Detect which cell encompasses the target text, then output its (x, y) center coordinate. 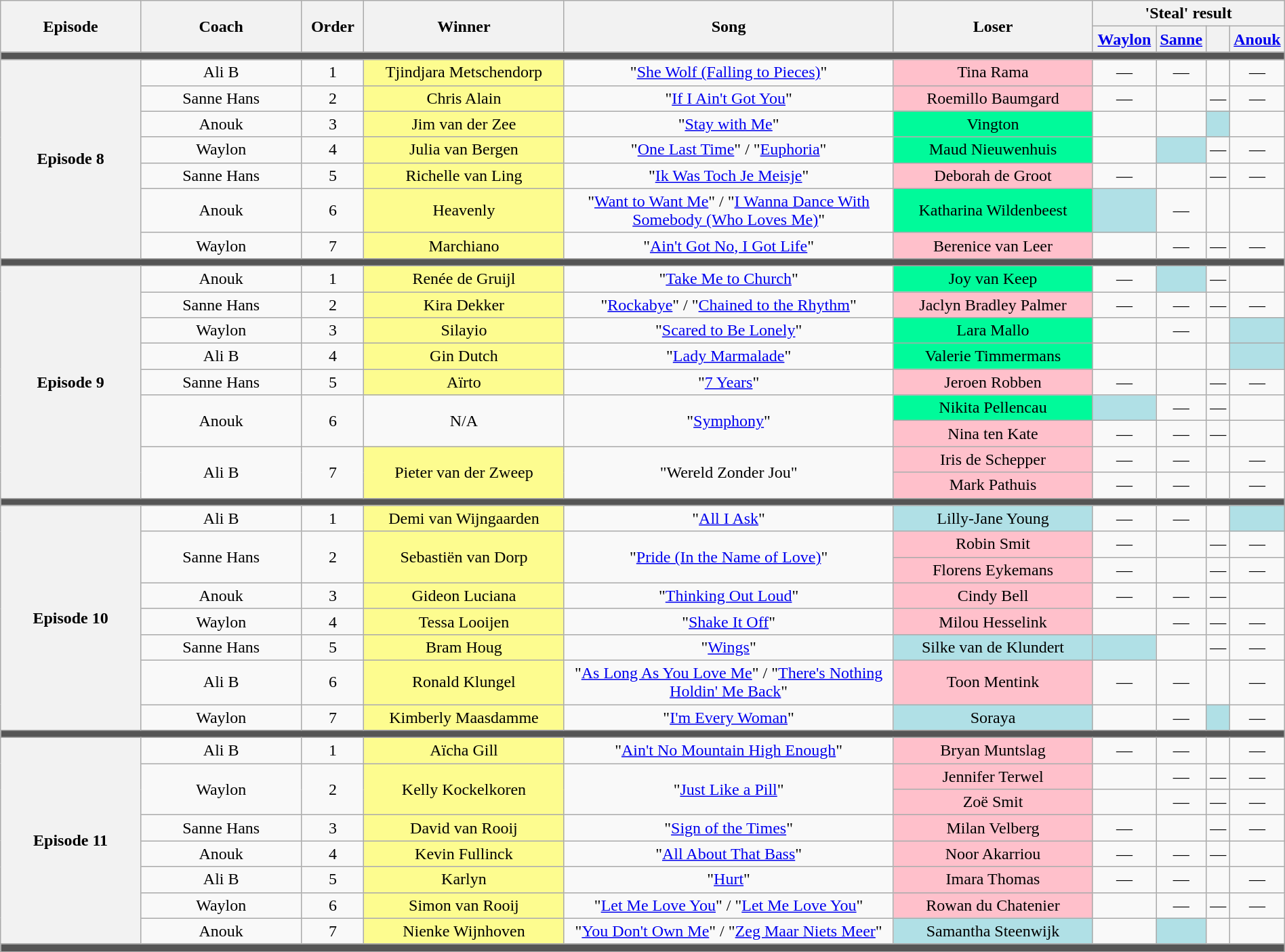
Heavenly (464, 210)
Tjindjara Metschendorp (464, 73)
Ronald Klungel (464, 682)
Episode 11 (70, 841)
Maud Nieuwenhuis (993, 150)
Jeroen Robben (993, 382)
"One Last Time" / "Euphoria" (729, 150)
Episode 9 (70, 382)
Berenice van Leer (993, 245)
"I'm Every Woman" (729, 718)
Episode 10 (70, 618)
N/A (464, 421)
Jennifer Terwel (993, 777)
Toon Mentink (993, 682)
Jaclyn Bradley Palmer (993, 304)
"Want to Want Me" / "I Wanna Dance With Somebody (Who Loves Me)" (729, 210)
Coach (221, 26)
Milan Velberg (993, 828)
"Just Like a Pill" (729, 789)
Demi van Wijngaarden (464, 518)
Song (729, 26)
Tessa Looijen (464, 621)
"Symphony" (729, 421)
Gin Dutch (464, 356)
"Wings" (729, 647)
"Ain't Got No, I Got Life" (729, 245)
Deborah de Groot (993, 175)
Order (333, 26)
Bryan Muntslag (993, 751)
Lilly-Jane Young (993, 518)
Aïrto (464, 382)
Kevin Fullinck (464, 854)
Sebastiën van Dorp (464, 557)
Nienke Wijnhoven (464, 931)
Simon van Rooij (464, 905)
"Sign of the Times" (729, 828)
David van Rooij (464, 828)
Richelle van Ling (464, 175)
"Lady Marmalade" (729, 356)
Mark Pathuis (993, 485)
Noor Akarriou (993, 854)
Milou Hesselink (993, 621)
Zoë Smit (993, 802)
"Ik Was Toch Je Meisje" (729, 175)
Chris Alain (464, 98)
Sanne (1181, 39)
"7 Years" (729, 382)
Julia van Bergen (464, 150)
Kimberly Maasdamme (464, 718)
"Ain't No Mountain High Enough" (729, 751)
Pieter van der Zweep (464, 472)
Lara Mallo (993, 331)
Joy van Keep (993, 278)
Roemillo Baumgard (993, 98)
Kelly Kockelkoren (464, 789)
Vington (993, 124)
"She Wolf (Falling to Pieces)" (729, 73)
"As Long As You Love Me" / "There's Nothing Holdin' Me Back" (729, 682)
Nikita Pellencau (993, 408)
Samantha Steenwijk (993, 931)
"Hurt" (729, 879)
Gideon Luciana (464, 596)
"Wereld Zonder Jou" (729, 472)
Renée de Gruijl (464, 278)
Robin Smit (993, 544)
"Let Me Love You" / "Let Me Love You" (729, 905)
"If I Ain't Got You" (729, 98)
"Shake It Off" (729, 621)
Karlyn (464, 879)
Jim van der Zee (464, 124)
Valerie Timmermans (993, 356)
"Take Me to Church" (729, 278)
Tina Rama (993, 73)
Soraya (993, 718)
Episode (70, 26)
Episode 8 (70, 159)
"All I Ask" (729, 518)
"Scared to Be Lonely" (729, 331)
"All About That Bass" (729, 854)
"Rockabye" / "Chained to the Rhythm" (729, 304)
Nina ten Kate (993, 434)
"Pride (In the Name of Love)" (729, 557)
Imara Thomas (993, 879)
"You Don't Own Me" / "Zeg Maar Niets Meer" (729, 931)
Silke van de Klundert (993, 647)
"Thinking Out Loud" (729, 596)
Bram Houg (464, 647)
Silayio (464, 331)
'Steal' result (1189, 14)
Rowan du Chatenier (993, 905)
Cindy Bell (993, 596)
"Stay with Me" (729, 124)
Winner (464, 26)
Florens Eykemans (993, 570)
Aïcha Gill (464, 751)
Iris de Schepper (993, 459)
Loser (993, 26)
Kira Dekker (464, 304)
Marchiano (464, 245)
Katharina Wildenbeest (993, 210)
